Detect which cell encompasses the target text, then output its (X, Y) center coordinate. 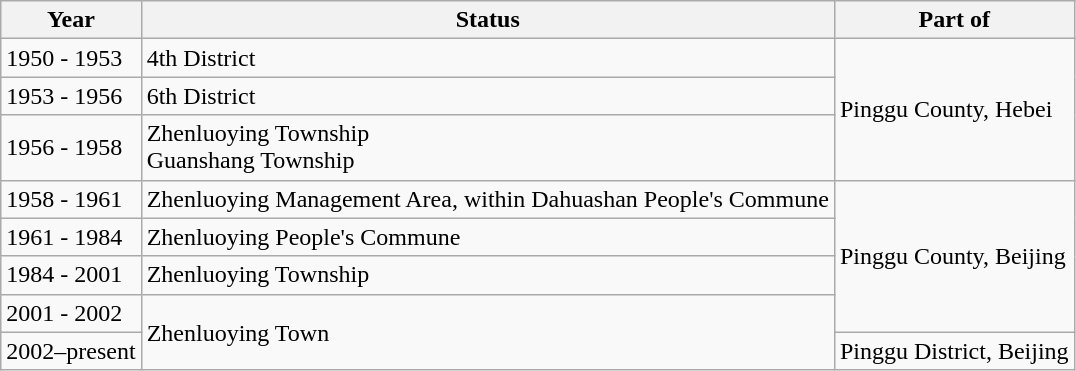
Pinggu District, Beijing (954, 351)
Pinggu County, Hebei (954, 110)
Zhenluoying Management Area, within Dahuashan People's Commune (488, 199)
1956 - 1958 (71, 148)
Zhenluoying Township (488, 275)
Part of (954, 20)
Zhenluoying People's Commune (488, 237)
Zhenluoying TownshipGuanshang Township (488, 148)
1984 - 2001 (71, 275)
2002–present (71, 351)
Zhenluoying Town (488, 332)
1950 - 1953 (71, 58)
Year (71, 20)
2001 - 2002 (71, 313)
6th District (488, 96)
1953 - 1956 (71, 96)
4th District (488, 58)
Status (488, 20)
Pinggu County, Beijing (954, 256)
1958 - 1961 (71, 199)
1961 - 1984 (71, 237)
